Search for the cell housing the specified text and yield its [x, y] center coordinate. 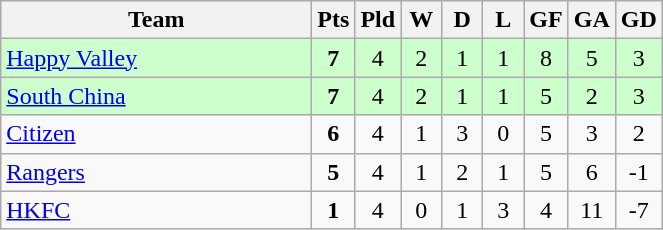
L [504, 20]
Citizen [156, 134]
11 [592, 210]
D [462, 20]
Pts [334, 20]
South China [156, 96]
HKFC [156, 210]
GD [638, 20]
GF [546, 20]
GA [592, 20]
Team [156, 20]
Pld [378, 20]
Rangers [156, 172]
-7 [638, 210]
W [422, 20]
8 [546, 58]
Happy Valley [156, 58]
-1 [638, 172]
